From the cell containing the given text, extract its center point as [X, Y] coordinate. 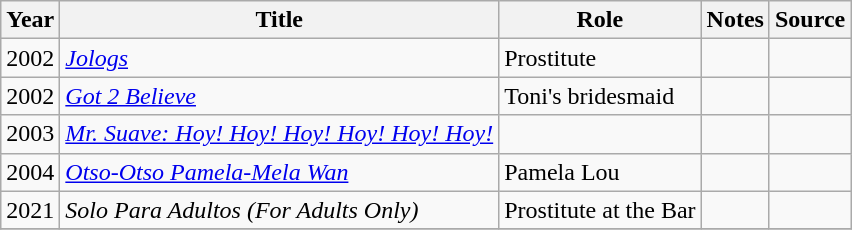
Solo Para Adultos (For Adults Only) [280, 210]
Title [280, 20]
Year [30, 20]
2003 [30, 134]
2021 [30, 210]
Jologs [280, 58]
Notes [735, 20]
2004 [30, 172]
Source [810, 20]
Role [600, 20]
Prostitute [600, 58]
Prostitute at the Bar [600, 210]
Pamela Lou [600, 172]
Mr. Suave: Hoy! Hoy! Hoy! Hoy! Hoy! Hoy! [280, 134]
Otso-Otso Pamela-Mela Wan [280, 172]
Got 2 Believe [280, 96]
Toni's bridesmaid [600, 96]
